Pinpoint the cell where the given text exists, returning its [x, y] midpoint coordinate. 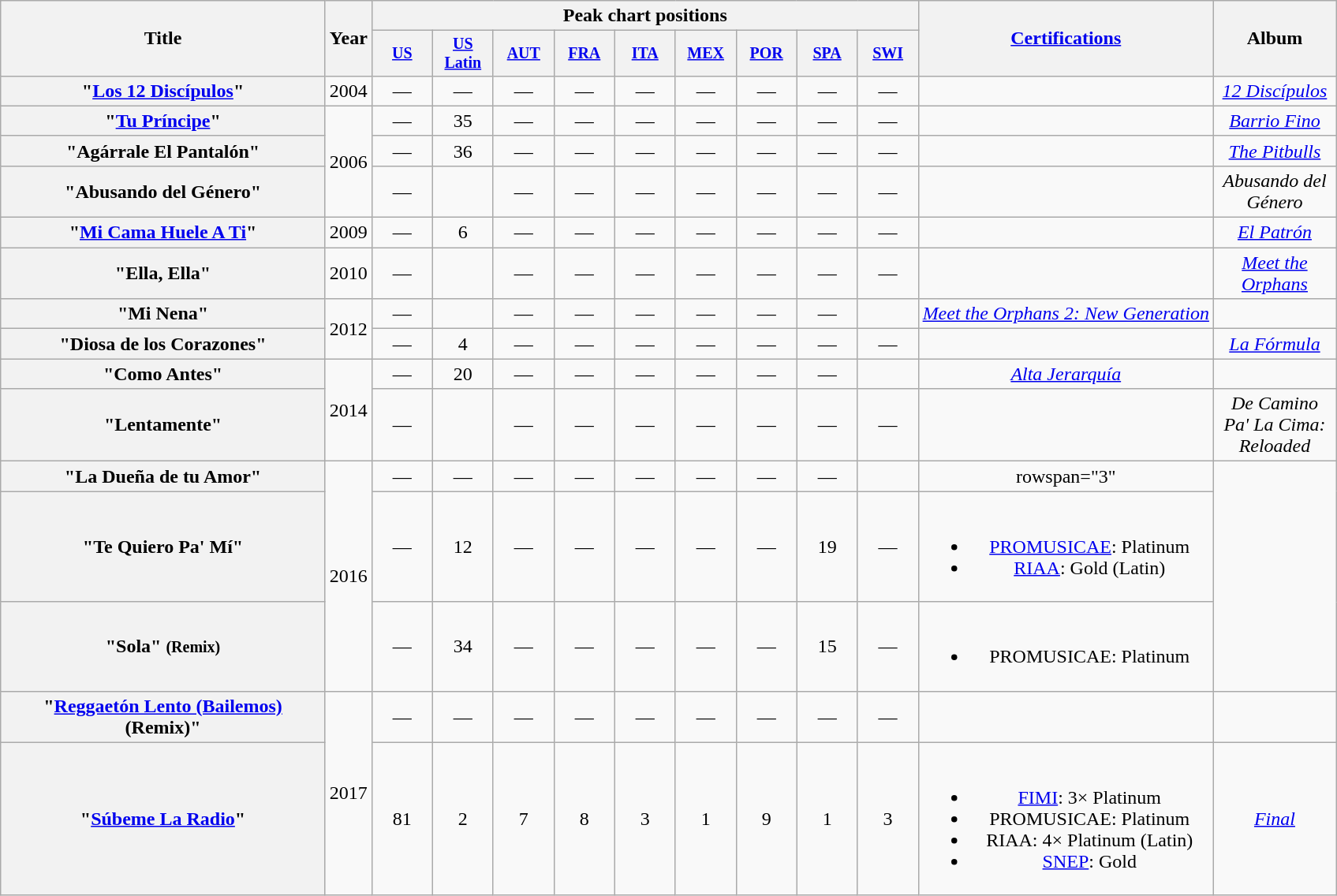
2 [462, 819]
"Súbeme La Radio" [163, 819]
"Ella, Ella" [163, 273]
15 [827, 647]
De Camino Pa' La Cima: Reloaded [1275, 425]
2010 [349, 273]
"Agárrale El Pantalón" [163, 151]
rowspan="3" [1066, 476]
"Mi Nena" [163, 314]
"Los 12 Discípulos" [163, 91]
PROMUSICAE: PlatinumRIAA: Gold (Latin) [1066, 547]
PROMUSICAE: Platinum [1066, 647]
12 Discípulos [1275, 91]
9 [767, 819]
SPA [827, 54]
"Diosa de los Corazones" [163, 344]
USLatin [462, 54]
"Abusando del Género" [163, 191]
"La Dueña de tu Amor" [163, 476]
Barrio Fino [1275, 121]
Album [1275, 39]
"Tu Príncipe" [163, 121]
6 [462, 233]
2016 [349, 576]
"Te Quiero Pa' Mí" [163, 547]
"Lentamente" [163, 425]
AUT [524, 54]
US [402, 54]
FIMI: 3× PlatinumPROMUSICAE: PlatinumRIAA: 4× Platinum (Latin)SNEP: Gold [1066, 819]
MEX [705, 54]
"Reggaetón Lento (Bailemos) (Remix)" [163, 716]
35 [462, 121]
Year [349, 39]
FRA [584, 54]
Abusando del Género [1275, 191]
36 [462, 151]
8 [584, 819]
2012 [349, 329]
El Patrón [1275, 233]
"Mi Cama Huele A Ti" [163, 233]
2014 [349, 410]
"Como Antes" [163, 374]
Meet the Orphans [1275, 273]
SWI [888, 54]
12 [462, 547]
Title [163, 39]
81 [402, 819]
Alta Jerarquía [1066, 374]
19 [827, 547]
34 [462, 647]
Final [1275, 819]
The Pitbulls [1275, 151]
Meet the Orphans 2: New Generation [1066, 314]
2017 [349, 793]
2009 [349, 233]
ITA [645, 54]
7 [524, 819]
4 [462, 344]
Certifications [1066, 39]
"Sola" (Remix) [163, 647]
2006 [349, 161]
2004 [349, 91]
Peak chart positions [645, 16]
La Fórmula [1275, 344]
20 [462, 374]
POR [767, 54]
